From the cell containing the given text, extract its center point as (X, Y) coordinate. 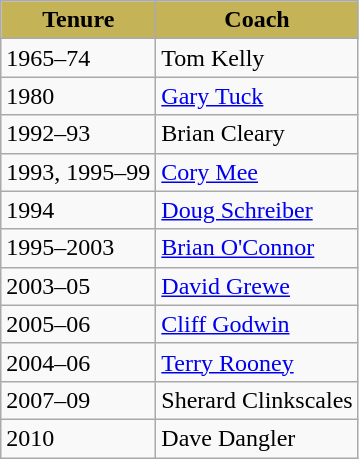
1995–2003 (78, 248)
2004–06 (78, 362)
Tenure (78, 20)
1993, 1995–99 (78, 172)
2007–09 (78, 400)
Cliff Godwin (257, 324)
1965–74 (78, 58)
1994 (78, 210)
Cory Mee (257, 172)
1980 (78, 96)
Dave Dangler (257, 438)
2005–06 (78, 324)
Doug Schreiber (257, 210)
2010 (78, 438)
Gary Tuck (257, 96)
Tom Kelly (257, 58)
1992–93 (78, 134)
Terry Rooney (257, 362)
Brian O'Connor (257, 248)
David Grewe (257, 286)
Coach (257, 20)
Brian Cleary (257, 134)
Sherard Clinkscales (257, 400)
2003–05 (78, 286)
